Search for the cell housing the specified text and yield its [x, y] center coordinate. 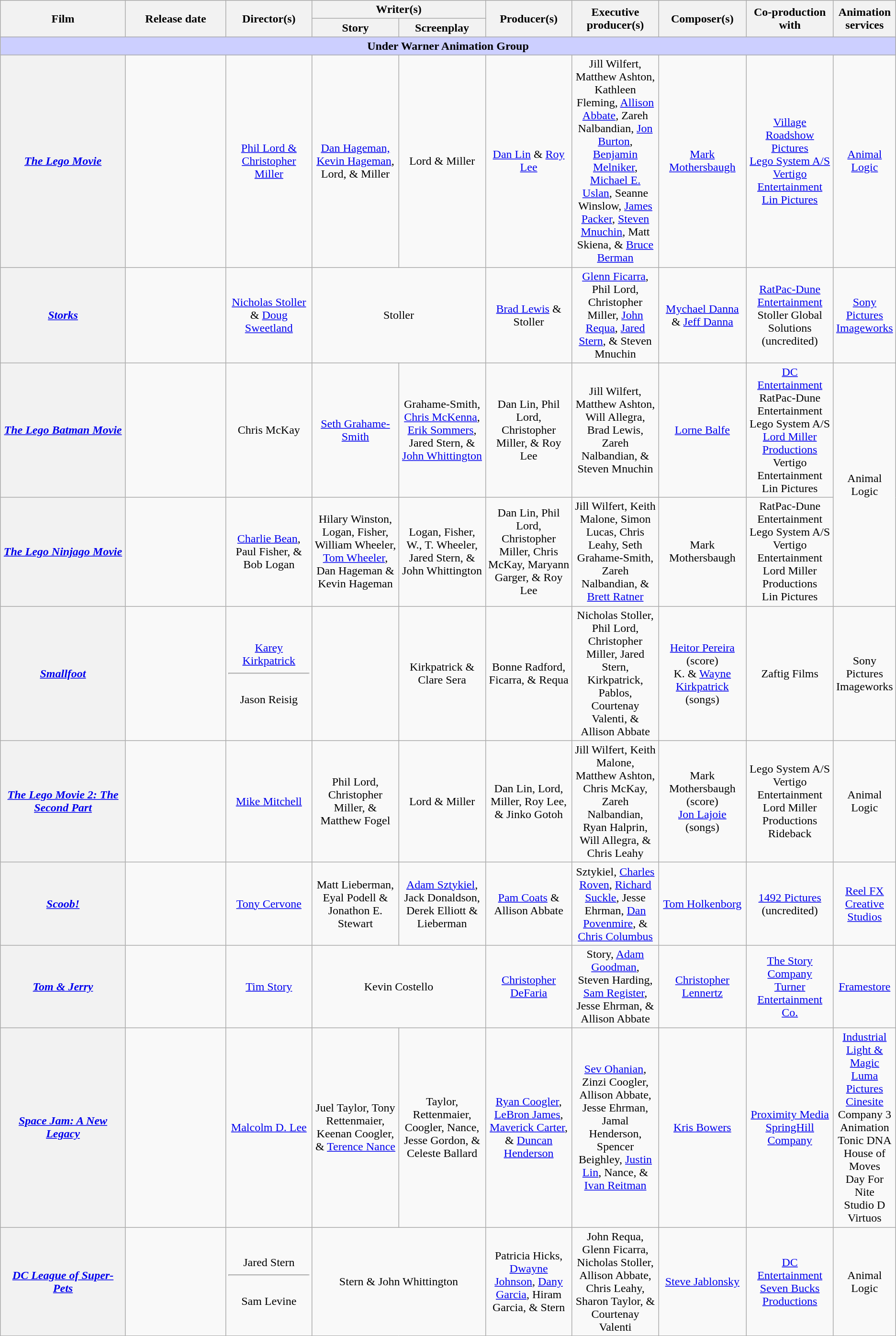
Tim Story [269, 986]
The Lego Movie [63, 161]
Sztykiel, Charles Roven, Richard Suckle, Jesse Ehrman, Dan Povenmire, & Chris Columbus [616, 904]
Juel Taylor, Tony Rettenmaier, Keenan Coogler, & Terence Nance [355, 1127]
Story [355, 28]
John Requa, Glenn Ficarra, Nicholas Stoller, Allison Abbate, Chris Leahy, Sharon Taylor, & Courtenay Valenti [616, 1282]
DC EntertainmentRatPac-Dune EntertainmentLego System A/SLord Miller ProductionsVertigo EntertainmentLin Pictures [790, 430]
Matt Lieberman, Eyal Podell & Jonathon E. Stewart [355, 904]
RatPac-Dune EntertainmentStoller Global Solutions (uncredited) [790, 315]
Steve Jablonsky [703, 1282]
Screenplay [442, 28]
Dan Lin, Phil Lord, Christopher Miller, & Roy Lee [528, 430]
Adam Sztykiel, Jack Donaldson, Derek Elliott & Lieberman [442, 904]
Christopher DeFaria [528, 986]
Christopher Lennertz [703, 986]
Jill Wilfert, Keith Malone, Simon Lucas, Chris Leahy, Seth Grahame-Smith, Zareh Nalbandian, & Brett Ratner [616, 551]
Under Warner Animation Group [448, 46]
Jared SternSam Levine [269, 1282]
1492 Pictures (uncredited) [790, 904]
Industrial Light & MagicLuma PicturesCinesiteCompany 3 AnimationTonic DNAHouse of MovesDay For NiteStudio DVirtuos [864, 1127]
Storks [63, 315]
Kirkpatrick & Clare Sera [442, 673]
Kris Bowers [703, 1127]
Charlie Bean, Paul Fisher, & Bob Logan [269, 551]
Patricia Hicks, Dwayne Johnson, Dany Garcia, Hiram Garcia, & Stern [528, 1282]
Hilary Winston, Logan, Fisher, William Wheeler, Tom Wheeler, Dan Hageman & Kevin Hageman [355, 551]
Karey KirkpatrickJason Reisig [269, 673]
Taylor, Rettenmaier, Coogler, Nance, Jesse Gordon, & Celeste Ballard [442, 1127]
DC League of Super-Pets [63, 1282]
Stern & John Whittington [399, 1282]
Scoob! [63, 904]
Proximity MediaSpringHill Company [790, 1127]
Sev Ohanian, Zinzi Coogler, Allison Abbate, Jesse Ehrman, Jamal Henderson, Spencer Beighley, Justin Lin, Nance, & Ivan Reitman [616, 1127]
Mike Mitchell [269, 801]
Dan Lin, Phil Lord, Christopher Miller, Chris McKay, Maryann Garger, & Roy Lee [528, 551]
Composer(s) [703, 19]
Reel FX Creative Studios [864, 904]
The Lego Ninjago Movie [63, 551]
Seth Grahame-Smith [355, 430]
Executive producer(s) [616, 19]
Kevin Costello [399, 986]
DC EntertainmentSeven Bucks Productions [790, 1282]
Framestore [864, 986]
Dan Lin & Roy Lee [528, 161]
Phil Lord & Christopher Miller [269, 161]
Film [63, 19]
Nicholas Stoller, Phil Lord, Christopher Miller, Jared Stern, Kirkpatrick, Pablos, Courtenay Valenti, & Allison Abbate [616, 673]
Pam Coats & Allison Abbate [528, 904]
Phil Lord, Christopher Miller, & Matthew Fogel [355, 801]
Grahame-Smith, Chris McKenna, Erik Sommers, Jared Stern, & John Whittington [442, 430]
Lego System A/SVertigo EntertainmentLord Miller ProductionsRideback [790, 801]
Tony Cervone [269, 904]
Ryan Coogler, LeBron James, Maverick Carter, & Duncan Henderson [528, 1127]
Logan, Fisher, W., T. Wheeler, Jared Stern, & John Whittington [442, 551]
Smallfoot [63, 673]
Dan Lin, Lord, Miller, Roy Lee, & Jinko Gotoh [528, 801]
Director(s) [269, 19]
Lorne Balfe [703, 430]
Village Roadshow PicturesLego System A/SVertigo EntertainmentLin Pictures [790, 161]
Mark Mothersbaugh (score)Jon Lajoie (songs) [703, 801]
Space Jam: A New Legacy [63, 1127]
Jill Wilfert, Matthew Ashton, Will Allegra, Brad Lewis, Zareh Nalbandian, & Steven Mnuchin [616, 430]
Stoller [399, 315]
Co-production with [790, 19]
Writer(s) [399, 10]
Jill Wilfert, Keith Malone, Matthew Ashton, Chris McKay, Zareh Nalbandian, Ryan Halprin, Will Allegra, & Chris Leahy [616, 801]
Dan Hageman, Kevin Hageman, Lord, & Miller [355, 161]
Story, Adam Goodman, Steven Harding, Sam Register, Jesse Ehrman, & Allison Abbate [616, 986]
Malcolm D. Lee [269, 1127]
Mychael Danna & Jeff Danna [703, 315]
Brad Lewis & Stoller [528, 315]
Tom Holkenborg [703, 904]
Animation services [864, 19]
Tom & Jerry [63, 986]
Bonne Radford, Ficarra, & Requa [528, 673]
The Lego Movie 2: The Second Part [63, 801]
Heitor Pereira (score)K. & Wayne Kirkpatrick (songs) [703, 673]
Release date [175, 19]
Glenn Ficarra, Phil Lord, Christopher Miller, John Requa, Jared Stern, & Steven Mnuchin [616, 315]
The Story CompanyTurner Entertainment Co. [790, 986]
Chris McKay [269, 430]
Nicholas Stoller & Doug Sweetland [269, 315]
RatPac-Dune EntertainmentLego System A/SVertigo EntertainmentLord Miller ProductionsLin Pictures [790, 551]
The Lego Batman Movie [63, 430]
Producer(s) [528, 19]
Zaftig Films [790, 673]
